For the text-containing cell, return its midpoint in (X, Y) coordinate format. 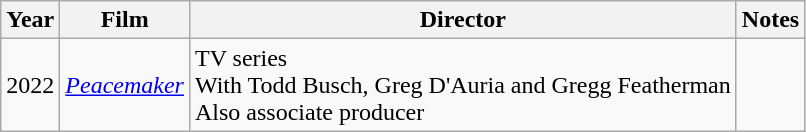
Notes (770, 20)
Director (462, 20)
2022 (30, 85)
TV series With Todd Busch, Greg D'Auria and Gregg FeathermanAlso associate producer (462, 85)
Year (30, 20)
Peacemaker (125, 85)
Film (125, 20)
